Pinpoint the cell where the given text exists, returning its [X, Y] midpoint coordinate. 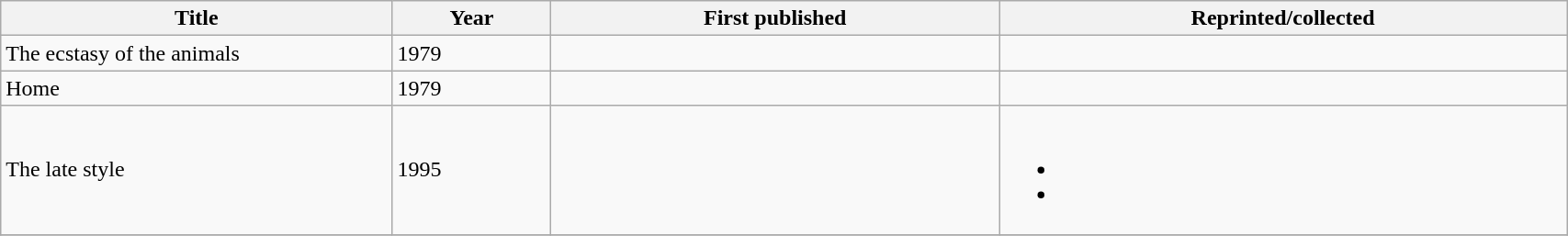
Reprinted/collected [1283, 18]
1995 [472, 170]
Year [472, 18]
Home [197, 88]
The late style [197, 170]
Title [197, 18]
First published [775, 18]
The ecstasy of the animals [197, 53]
